Detect which cell encompasses the target text, then output its [X, Y] center coordinate. 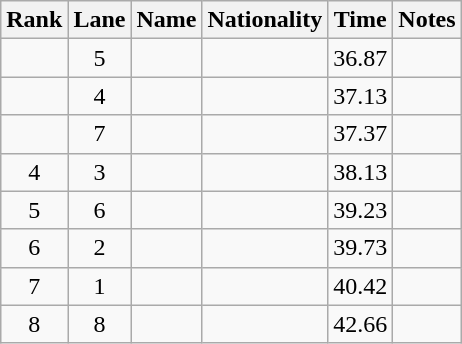
Notes [427, 20]
37.37 [360, 134]
38.13 [360, 172]
36.87 [360, 58]
3 [100, 172]
Time [360, 20]
42.66 [360, 324]
39.23 [360, 210]
39.73 [360, 248]
Nationality [265, 20]
1 [100, 286]
37.13 [360, 96]
Lane [100, 20]
2 [100, 248]
Name [166, 20]
40.42 [360, 286]
Rank [34, 20]
